Find where the given text appears and provide that cell's center as [X, Y] coordinate. 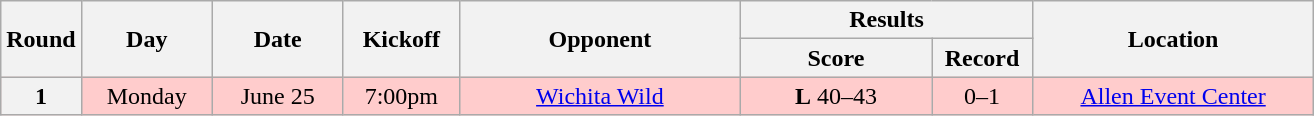
June 25 [278, 96]
Day [146, 39]
Allen Event Center [1174, 96]
Monday [146, 96]
Results [886, 20]
Round [41, 39]
1 [41, 96]
L 40–43 [836, 96]
Score [836, 58]
Date [278, 39]
7:00pm [401, 96]
Opponent [600, 39]
0–1 [982, 96]
Wichita Wild [600, 96]
Record [982, 58]
Location [1174, 39]
Kickoff [401, 39]
